Find where the given text appears and provide that cell's center as [x, y] coordinate. 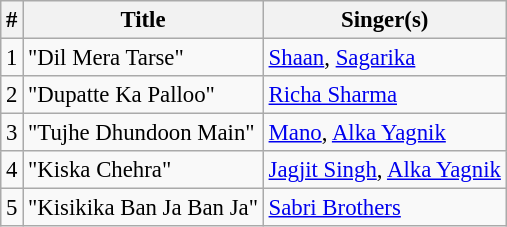
"Kiska Chehra" [144, 170]
2 [12, 95]
# [12, 20]
1 [12, 58]
"Dil Mera Tarse" [144, 58]
Shaan, Sagarika [384, 58]
Mano, Alka Yagnik [384, 133]
Sabri Brothers [384, 208]
"Tujhe Dhundoon Main" [144, 133]
Richa Sharma [384, 95]
Jagjit Singh, Alka Yagnik [384, 170]
5 [12, 208]
"Dupatte Ka Palloo" [144, 95]
Title [144, 20]
4 [12, 170]
3 [12, 133]
"Kisikika Ban Ja Ban Ja" [144, 208]
Singer(s) [384, 20]
